For the text-containing cell, return its midpoint in [x, y] coordinate format. 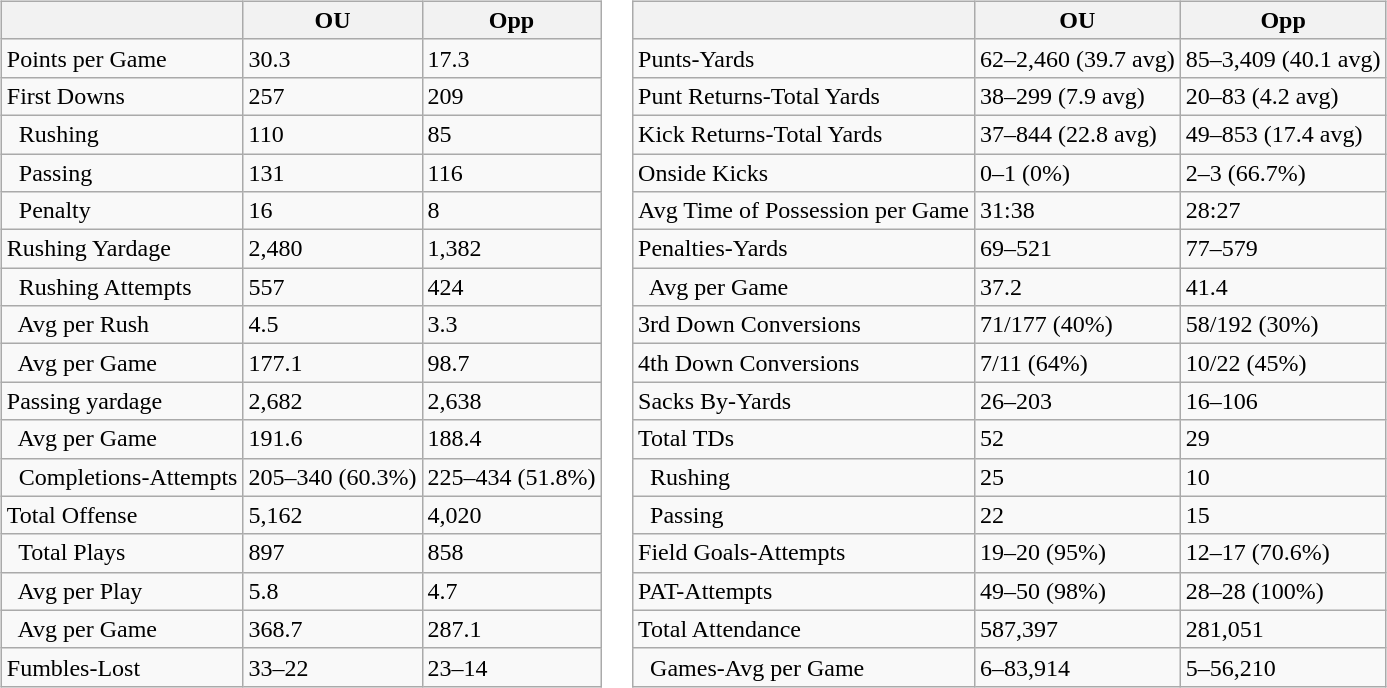
7/11 (64%) [1078, 363]
5–56,210 [1283, 667]
110 [332, 134]
33–22 [332, 667]
20–83 (4.2 avg) [1283, 96]
62–2,460 (39.7 avg) [1078, 58]
2,480 [332, 249]
85 [512, 134]
10 [1283, 477]
188.4 [512, 439]
Sacks By-Yards [804, 401]
3.3 [512, 325]
368.7 [332, 629]
41.4 [1283, 287]
858 [512, 553]
897 [332, 553]
98.7 [512, 363]
Onside Kicks [804, 173]
Fumbles-Lost [122, 667]
28–28 (100%) [1283, 591]
Rushing Yardage [122, 249]
49–853 (17.4 avg) [1283, 134]
29 [1283, 439]
4th Down Conversions [804, 363]
71/177 (40%) [1078, 325]
Avg Time of Possession per Game [804, 211]
5.8 [332, 591]
Points per Game [122, 58]
Kick Returns-Total Yards [804, 134]
Avg per Rush [122, 325]
2,638 [512, 401]
37–844 (22.8 avg) [1078, 134]
5,162 [332, 515]
22 [1078, 515]
205–340 (60.3%) [332, 477]
209 [512, 96]
1,382 [512, 249]
16–106 [1283, 401]
19–20 (95%) [1078, 553]
31:38 [1078, 211]
191.6 [332, 439]
85–3,409 (40.1 avg) [1283, 58]
26–203 [1078, 401]
77–579 [1283, 249]
177.1 [332, 363]
0–1 (0%) [1078, 173]
287.1 [512, 629]
4.7 [512, 591]
8 [512, 211]
Punts-Yards [804, 58]
69–521 [1078, 249]
4,020 [512, 515]
38–299 (7.9 avg) [1078, 96]
225–434 (51.8%) [512, 477]
3rd Down Conversions [804, 325]
15 [1283, 515]
PAT-Attempts [804, 591]
23–14 [512, 667]
Passing yardage [122, 401]
587,397 [1078, 629]
49–50 (98%) [1078, 591]
Games-Avg per Game [804, 667]
Punt Returns-Total Yards [804, 96]
First Downs [122, 96]
557 [332, 287]
52 [1078, 439]
Total Offense [122, 515]
Penalty [122, 211]
Avg per Play [122, 591]
257 [332, 96]
25 [1078, 477]
2,682 [332, 401]
Total TDs [804, 439]
58/192 (30%) [1283, 325]
281,051 [1283, 629]
2–3 (66.7%) [1283, 173]
Total Plays [122, 553]
131 [332, 173]
37.2 [1078, 287]
424 [512, 287]
6–83,914 [1078, 667]
28:27 [1283, 211]
10/22 (45%) [1283, 363]
Field Goals-Attempts [804, 553]
4.5 [332, 325]
Rushing Attempts [122, 287]
16 [332, 211]
30.3 [332, 58]
Total Attendance [804, 629]
116 [512, 173]
Penalties-Yards [804, 249]
17.3 [512, 58]
Completions-Attempts [122, 477]
12–17 (70.6%) [1283, 553]
